Extract the (x, y) coordinate from the center of the cell holding the provided text.  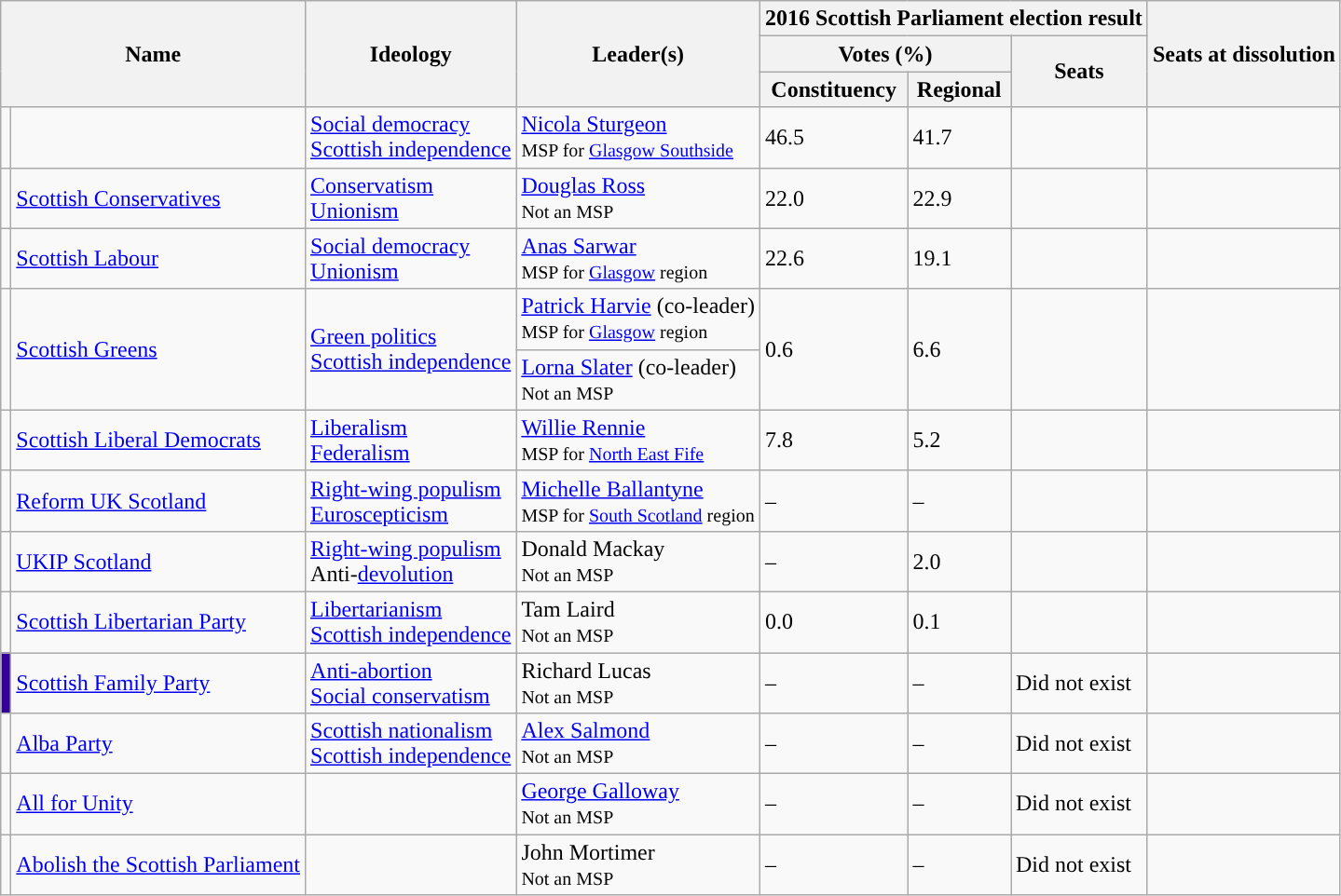
Patrick Harvie (co-leader)MSP for Glasgow region (638, 319)
Right-wing populismEuroscepticism (411, 501)
Scottish Conservatives (158, 197)
Regional (960, 89)
22.0 (833, 197)
0.0 (833, 622)
Scottish Liberal Democrats (158, 440)
UKIP Scotland (158, 561)
Alex SalmondNot an MSP (638, 743)
Liberalism Federalism (411, 440)
0.6 (833, 349)
Name (153, 54)
Richard LucasNot an MSP (638, 682)
Scottish Labour (158, 259)
Lorna Slater (co-leader)Not an MSP (638, 380)
Michelle BallantyneMSP for South Scotland region (638, 501)
Scottish nationalismScottish independence (411, 743)
Scottish Greens (158, 349)
46.5 (833, 138)
Willie RennieMSP for North East Fife (638, 440)
41.7 (960, 138)
2.0 (960, 561)
Ideology (411, 54)
22.9 (960, 197)
Abolish the Scottish Parliament (158, 864)
5.2 (960, 440)
Scottish Family Party (158, 682)
Right-wing populismAnti-devolution (411, 561)
Douglas RossNot an MSP (638, 197)
Anas SarwarMSP for Glasgow region (638, 259)
Nicola SturgeonMSP for Glasgow Southside (638, 138)
Green politicsScottish independence (411, 349)
Anti-abortionSocial conservatism (411, 682)
0.1 (960, 622)
Reform UK Scotland (158, 501)
Seats at dissolution (1243, 54)
Tam LairdNot an MSP (638, 622)
Alba Party (158, 743)
ConservatismUnionism (411, 197)
LibertarianismScottish independence (411, 622)
George GallowayNot an MSP (638, 805)
Leader(s) (638, 54)
Constituency (833, 89)
John MortimerNot an MSP (638, 864)
Scottish Libertarian Party (158, 622)
Social democracyUnionism (411, 259)
2016 Scottish Parliament election result (953, 19)
7.8 (833, 440)
6.6 (960, 349)
All for Unity (158, 805)
Donald MackayNot an MSP (638, 561)
19.1 (960, 259)
22.6 (833, 259)
Seats (1079, 72)
Social democracyScottish independence (411, 138)
Votes (%) (885, 54)
